Provide the (X, Y) coordinate of the cell's center where the given text is located.  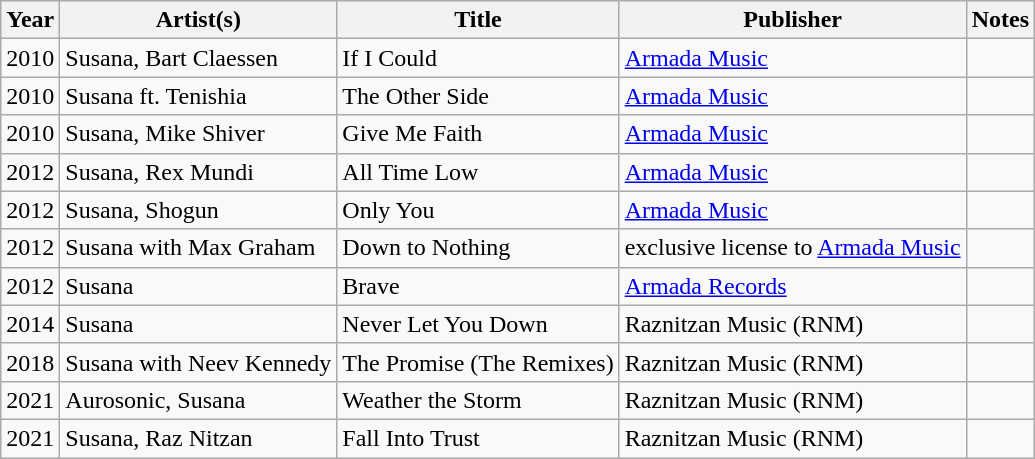
Never Let You Down (478, 324)
exclusive license to Armada Music (792, 248)
Weather the Storm (478, 400)
Down to Nothing (478, 248)
Susana, Bart Claessen (198, 58)
Notes (1000, 20)
Artist(s) (198, 20)
Susana with Neev Kennedy (198, 362)
Susana ft. Tenishia (198, 96)
Susana, Mike Shiver (198, 134)
Susana, Shogun (198, 210)
The Other Side (478, 96)
Fall Into Trust (478, 438)
2014 (30, 324)
If I Could (478, 58)
Susana, Raz Nitzan (198, 438)
Brave (478, 286)
Aurosonic, Susana (198, 400)
Only You (478, 210)
Armada Records (792, 286)
Year (30, 20)
Susana with Max Graham (198, 248)
Publisher (792, 20)
Give Me Faith (478, 134)
2018 (30, 362)
Susana, Rex Mundi (198, 172)
Title (478, 20)
All Time Low (478, 172)
The Promise (The Remixes) (478, 362)
